Scan for the cell matching the given text and deliver its [x, y] coordinate at center. 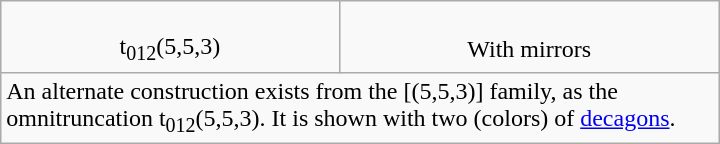
An alternate construction exists from the [(5,5,3)] family, as the omnitruncation t012(5,5,3). It is shown with two (colors) of decagons. [360, 108]
t012(5,5,3) [170, 36]
With mirrors [529, 36]
